Output the (x, y) coordinate of the center of the cell containing the given text.  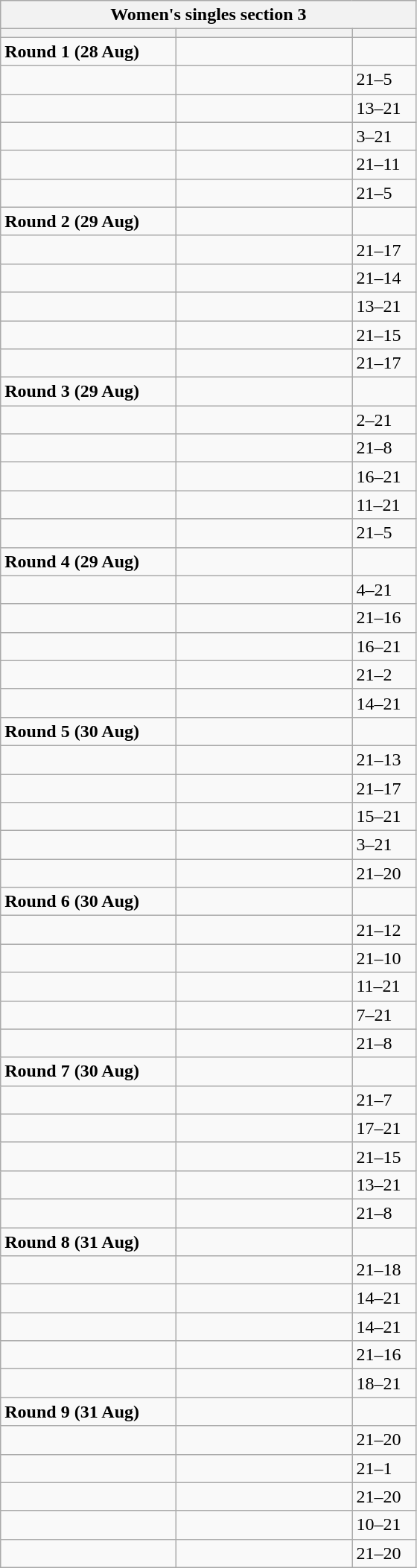
21–12 (384, 930)
21–11 (384, 165)
18–21 (384, 1383)
2–21 (384, 420)
17–21 (384, 1128)
Round 6 (30 Aug) (89, 902)
21–1 (384, 1468)
21–10 (384, 958)
21–18 (384, 1270)
21–13 (384, 759)
15–21 (384, 817)
21–14 (384, 278)
Round 7 (30 Aug) (89, 1071)
Round 4 (29 Aug) (89, 561)
4–21 (384, 590)
Round 8 (31 Aug) (89, 1241)
7–21 (384, 1015)
21–7 (384, 1100)
Women's singles section 3 (208, 15)
Round 2 (29 Aug) (89, 221)
Round 5 (30 Aug) (89, 731)
10–21 (384, 1525)
21–2 (384, 675)
Round 9 (31 Aug) (89, 1412)
Round 1 (28 Aug) (89, 51)
Round 3 (29 Aug) (89, 392)
